Scan for the cell matching the given text and deliver its (X, Y) coordinate at center. 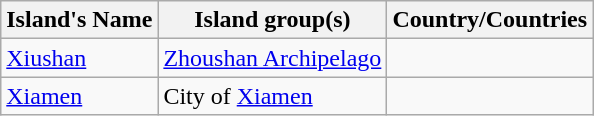
Xiamen (80, 96)
Xiushan (80, 58)
Island's Name (80, 20)
City of Xiamen (272, 96)
Island group(s) (272, 20)
Country/Countries (490, 20)
Zhoushan Archipelago (272, 58)
